Locate the cell with the specified text and output its (x, y) center coordinate. 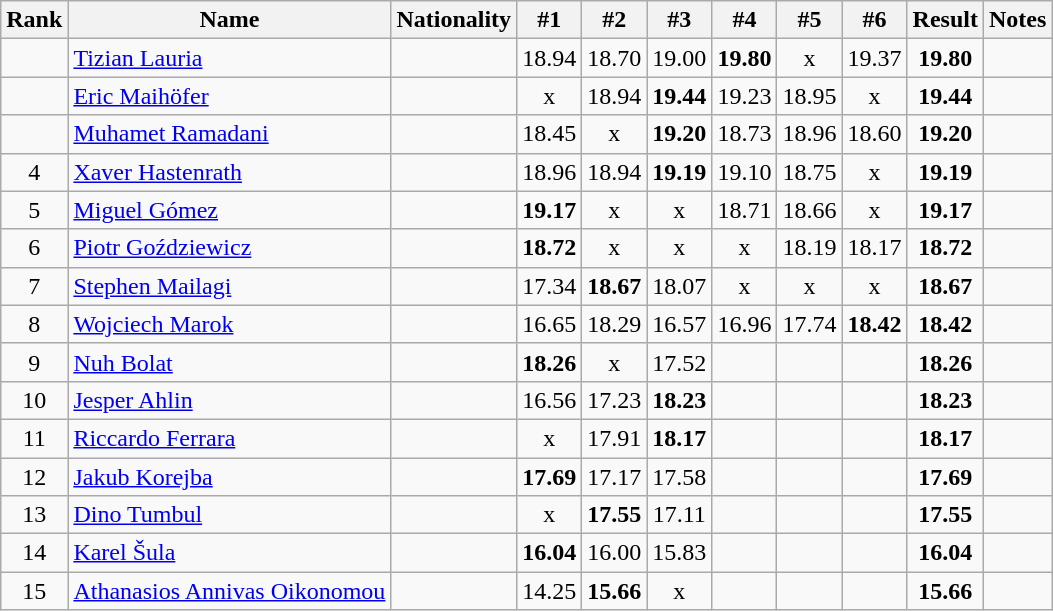
Nationality (454, 20)
Xaver Hastenrath (230, 172)
14.25 (550, 591)
19.10 (744, 172)
7 (34, 286)
17.58 (680, 477)
Rank (34, 20)
18.29 (614, 324)
Miguel Gómez (230, 210)
15.83 (680, 553)
#5 (810, 20)
Notes (1017, 20)
4 (34, 172)
18.75 (810, 172)
19.37 (874, 58)
17.34 (550, 286)
18.45 (550, 134)
17.52 (680, 362)
Jakub Korejba (230, 477)
18.19 (810, 248)
18.70 (614, 58)
16.00 (614, 553)
Athanasios Annivas Oikonomou (230, 591)
18.60 (874, 134)
5 (34, 210)
Piotr Goździewicz (230, 248)
16.56 (550, 400)
17.11 (680, 515)
19.23 (744, 96)
17.74 (810, 324)
12 (34, 477)
8 (34, 324)
9 (34, 362)
18.07 (680, 286)
Wojciech Marok (230, 324)
16.96 (744, 324)
Jesper Ahlin (230, 400)
#2 (614, 20)
18.73 (744, 134)
Result (945, 20)
Karel Šula (230, 553)
18.71 (744, 210)
Stephen Mailagi (230, 286)
17.91 (614, 438)
6 (34, 248)
17.23 (614, 400)
19.00 (680, 58)
18.66 (810, 210)
16.57 (680, 324)
10 (34, 400)
#4 (744, 20)
#1 (550, 20)
Nuh Bolat (230, 362)
Dino Tumbul (230, 515)
14 (34, 553)
15 (34, 591)
11 (34, 438)
#6 (874, 20)
16.65 (550, 324)
17.17 (614, 477)
Tizian Lauria (230, 58)
#3 (680, 20)
Name (230, 20)
18.95 (810, 96)
Eric Maihöfer (230, 96)
13 (34, 515)
Riccardo Ferrara (230, 438)
Muhamet Ramadani (230, 134)
